Pinpoint the cell where the given text exists, returning its [x, y] midpoint coordinate. 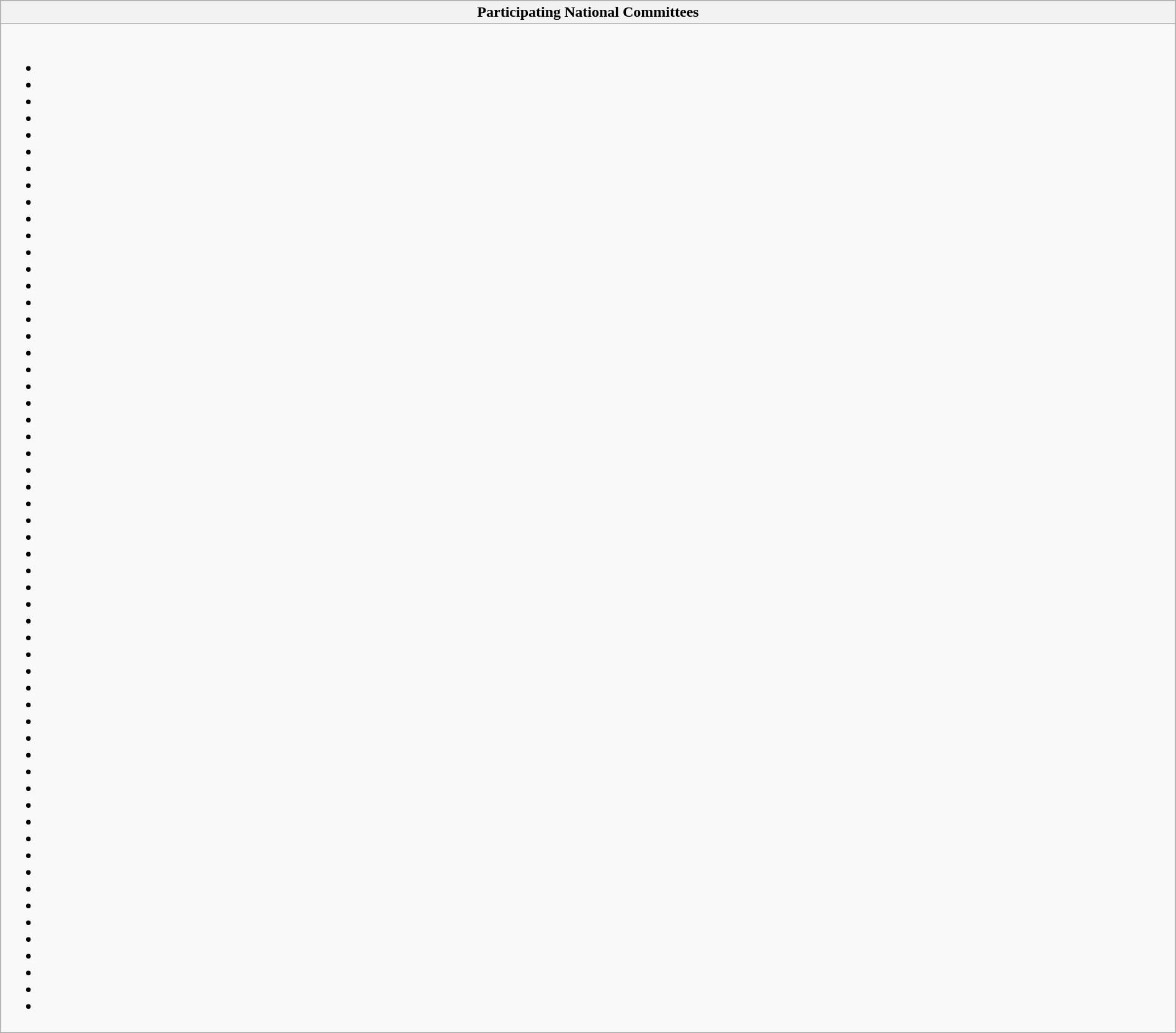
Participating National Committees [588, 12]
